Extract the [x, y] coordinate from the center of the cell holding the provided text.  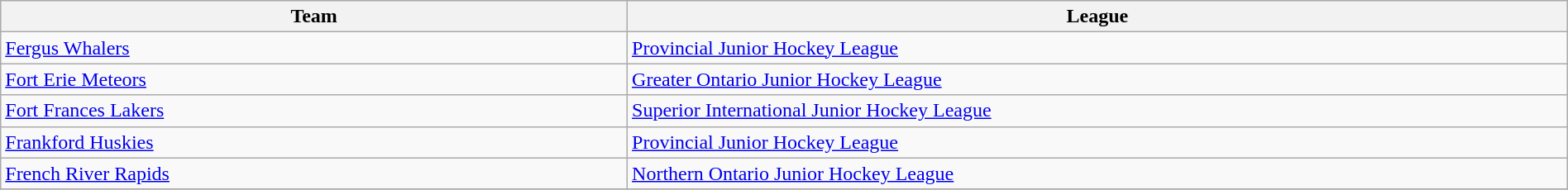
Fort Frances Lakers [314, 111]
Greater Ontario Junior Hockey League [1098, 79]
Northern Ontario Junior Hockey League [1098, 173]
French River Rapids [314, 173]
Fergus Whalers [314, 48]
Fort Erie Meteors [314, 79]
Team [314, 17]
League [1098, 17]
Superior International Junior Hockey League [1098, 111]
Frankford Huskies [314, 142]
